Determine the [X, Y] coordinate at the center of the cell enclosing the given text.  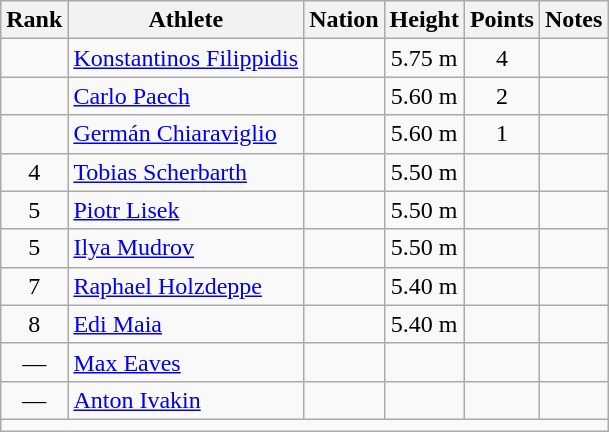
5.75 m [424, 58]
Ilya Mudrov [186, 248]
Height [424, 20]
Max Eaves [186, 362]
Anton Ivakin [186, 400]
2 [502, 96]
Rank [34, 20]
Tobias Scherbarth [186, 172]
Piotr Lisek [186, 210]
Germán Chiaraviglio [186, 134]
Raphael Holzdeppe [186, 286]
Edi Maia [186, 324]
Nation [344, 20]
1 [502, 134]
Carlo Paech [186, 96]
Notes [573, 20]
7 [34, 286]
8 [34, 324]
Athlete [186, 20]
Points [502, 20]
Konstantinos Filippidis [186, 58]
